Output the [x, y] coordinate of the center of the cell containing the given text.  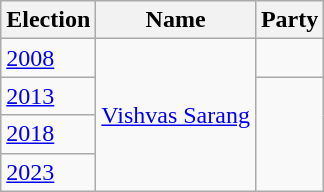
Party [289, 20]
Vishvas Sarang [176, 115]
Election [48, 20]
Name [176, 20]
2023 [48, 172]
2018 [48, 134]
2008 [48, 58]
2013 [48, 96]
